Determine the (X, Y) coordinate at the center of the cell enclosing the given text.  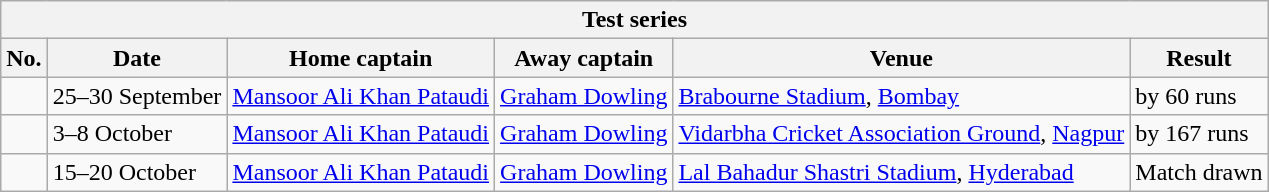
Result (1199, 58)
25–30 September (137, 96)
3–8 October (137, 134)
Home captain (361, 58)
Match drawn (1199, 172)
Away captain (584, 58)
15–20 October (137, 172)
No. (24, 58)
Date (137, 58)
Venue (902, 58)
Brabourne Stadium, Bombay (902, 96)
Lal Bahadur Shastri Stadium, Hyderabad (902, 172)
by 167 runs (1199, 134)
by 60 runs (1199, 96)
Test series (634, 20)
Vidarbha Cricket Association Ground, Nagpur (902, 134)
